Pinpoint the cell where the given text exists, returning its [X, Y] midpoint coordinate. 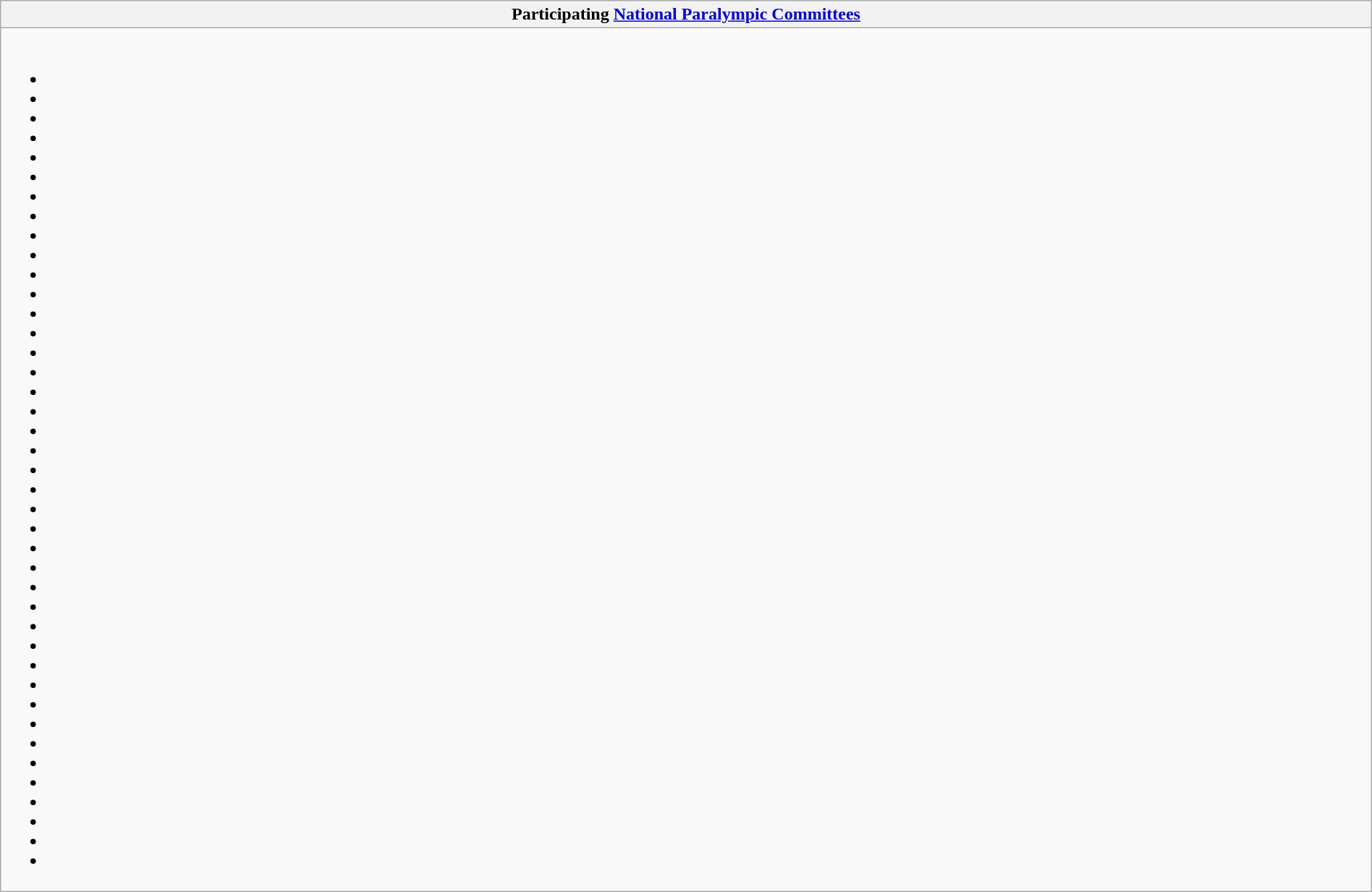
Participating National Paralympic Committees [686, 14]
